Search for the cell housing the specified text and yield its (X, Y) center coordinate. 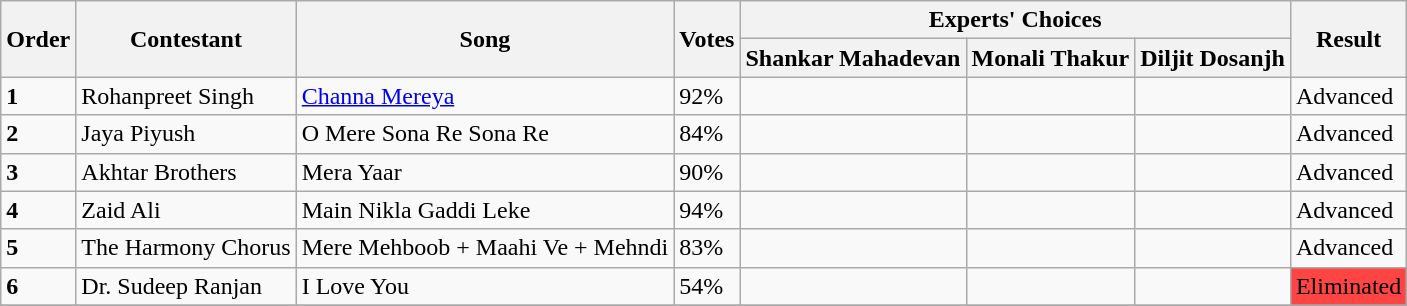
Akhtar Brothers (186, 172)
Monali Thakur (1050, 58)
6 (38, 286)
5 (38, 248)
Diljit Dosanjh (1213, 58)
Contestant (186, 39)
O Mere Sona Re Sona Re (485, 134)
54% (707, 286)
The Harmony Chorus (186, 248)
Mera Yaar (485, 172)
Eliminated (1348, 286)
Main Nikla Gaddi Leke (485, 210)
Votes (707, 39)
1 (38, 96)
Jaya Piyush (186, 134)
2 (38, 134)
84% (707, 134)
90% (707, 172)
Dr. Sudeep Ranjan (186, 286)
I Love You (485, 286)
Channa Mereya (485, 96)
Rohanpreet Singh (186, 96)
94% (707, 210)
3 (38, 172)
83% (707, 248)
92% (707, 96)
Zaid Ali (186, 210)
Song (485, 39)
Shankar Mahadevan (853, 58)
Result (1348, 39)
Mere Mehboob + Maahi Ve + Mehndi (485, 248)
4 (38, 210)
Order (38, 39)
Experts' Choices (1015, 20)
